Return the (x, y) coordinate for the center point of the cell that contains the specified text.  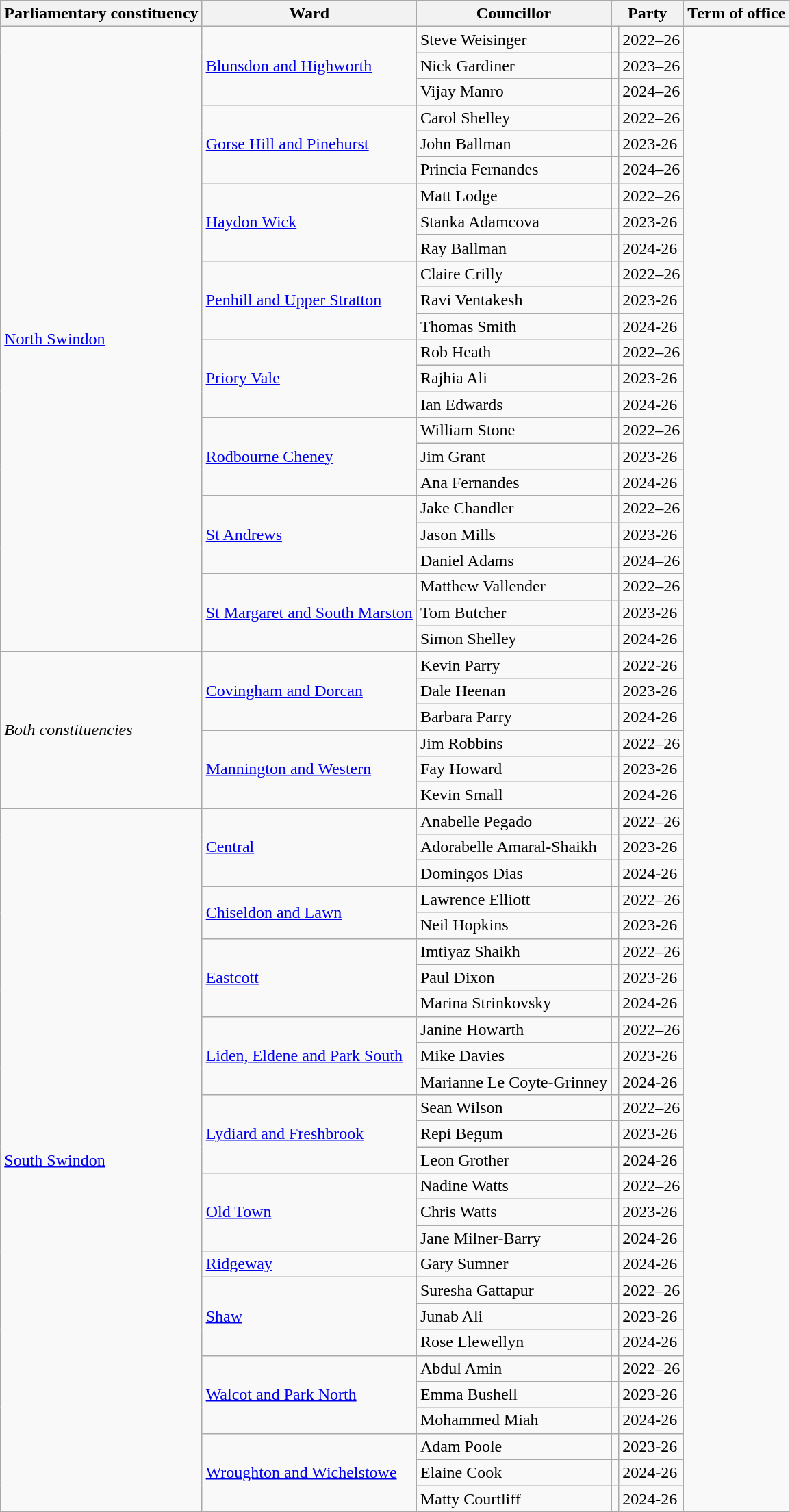
Penhill and Upper Stratton (309, 300)
Adam Poole (513, 1446)
Junab Ali (513, 1316)
Jim Grant (513, 457)
Anabelle Pegado (513, 821)
Sean Wilson (513, 1107)
Walcot and Park North (309, 1394)
Eastcott (309, 977)
Mohammed Miah (513, 1420)
Kevin Parry (513, 665)
Shaw (309, 1316)
Parliamentary constituency (101, 14)
Barbara Parry (513, 717)
John Ballman (513, 144)
Priory Vale (309, 379)
South Swindon (101, 1160)
Councillor (513, 14)
Janine Howarth (513, 1029)
Matty Courtliff (513, 1498)
Leon Grother (513, 1160)
Princia Fernandes (513, 170)
Matthew Vallender (513, 587)
Chiseldon and Lawn (309, 912)
Term of office (737, 14)
Daniel Adams (513, 561)
2023–26 (652, 66)
St Margaret and South Marston (309, 613)
Stanka Adamcova (513, 222)
Chris Watts (513, 1212)
Ian Edwards (513, 405)
Fay Howard (513, 769)
Rodbourne Cheney (309, 457)
Jake Chandler (513, 509)
Mike Davies (513, 1055)
Abdul Amin (513, 1368)
Party (648, 14)
Domingos Dias (513, 873)
Old Town (309, 1212)
Matt Lodge (513, 196)
Steve Weisinger (513, 40)
Tom Butcher (513, 613)
Rose Llewellyn (513, 1342)
Jason Mills (513, 535)
Wroughton and Wichelstowe (309, 1472)
Haydon Wick (309, 222)
Liden, Eldene and Park South (309, 1055)
Kevin Small (513, 795)
Carol Shelley (513, 118)
Thomas Smith (513, 326)
William Stone (513, 431)
Adorabelle Amaral-Shaikh (513, 847)
Both constituencies (101, 730)
2022-26 (652, 665)
Repi Begum (513, 1133)
Jim Robbins (513, 743)
Elaine Cook (513, 1472)
Marina Strinkovsky (513, 1003)
St Andrews (309, 535)
Nadine Watts (513, 1186)
Ray Ballman (513, 248)
Simon Shelley (513, 639)
Paul Dixon (513, 977)
Ridgeway (309, 1264)
Vijay Manro (513, 92)
Imtiyaz Shaikh (513, 951)
Gary Sumner (513, 1264)
Emma Bushell (513, 1394)
Nick Gardiner (513, 66)
Gorse Hill and Pinehurst (309, 144)
Rajhia Ali (513, 379)
Blunsdon and Highworth (309, 66)
Central (309, 847)
Suresha Gattapur (513, 1290)
Rob Heath (513, 353)
Ward (309, 14)
Neil Hopkins (513, 925)
Jane Milner-Barry (513, 1238)
Dale Heenan (513, 691)
Ana Fernandes (513, 483)
Mannington and Western (309, 769)
Covingham and Dorcan (309, 691)
Marianne Le Coyte-Grinney (513, 1081)
North Swindon (101, 339)
Ravi Ventakesh (513, 300)
Lydiard and Freshbrook (309, 1133)
Lawrence Elliott (513, 899)
Claire Crilly (513, 274)
